Return (x, y) of the center of cell containing provided text 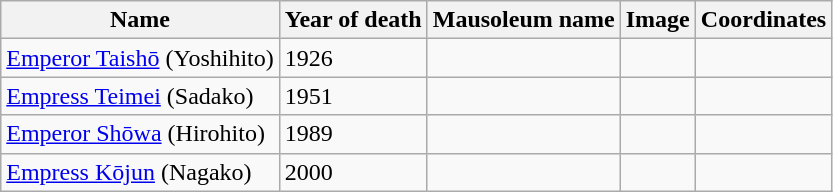
Image (658, 20)
1989 (353, 134)
Empress Kōjun (Nagako) (140, 172)
Name (140, 20)
Emperor Shōwa (Hirohito) (140, 134)
2000 (353, 172)
Coordinates (763, 20)
1926 (353, 58)
Empress Teimei (Sadako) (140, 96)
1951 (353, 96)
Mausoleum name (524, 20)
Emperor Taishō (Yoshihito) (140, 58)
Year of death (353, 20)
